Find where the given text appears and provide that cell's center as [x, y] coordinate. 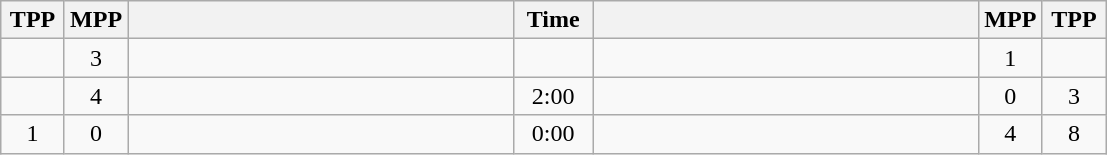
2:00 [554, 96]
8 [1074, 134]
Time [554, 20]
0:00 [554, 134]
